Determine the (x, y) coordinate at the center of the cell enclosing the given text.  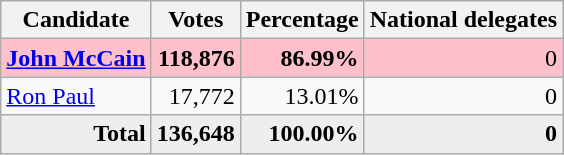
100.00% (302, 134)
118,876 (196, 58)
National delegates (463, 20)
Percentage (302, 20)
Ron Paul (76, 96)
17,772 (196, 96)
Votes (196, 20)
Total (76, 134)
86.99% (302, 58)
136,648 (196, 134)
John McCain (76, 58)
Candidate (76, 20)
13.01% (302, 96)
